From the cell containing the given text, extract its center point as [X, Y] coordinate. 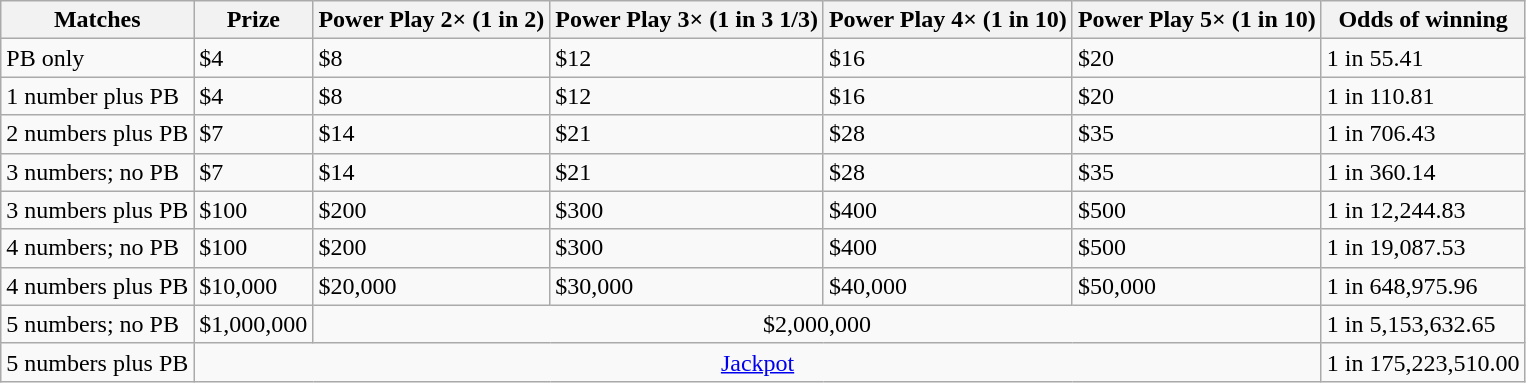
Matches [98, 20]
Jackpot [758, 362]
1 number plus PB [98, 96]
4 numbers plus PB [98, 286]
1 in 648,975.96 [1423, 286]
Power Play 2× (1 in 2) [432, 20]
$30,000 [687, 286]
1 in 5,153,632.65 [1423, 324]
$2,000,000 [817, 324]
3 numbers plus PB [98, 210]
1 in 110.81 [1423, 96]
1 in 360.14 [1423, 172]
$10,000 [254, 286]
Power Play 3× (1 in 3 1/3) [687, 20]
1 in 55.41 [1423, 58]
2 numbers plus PB [98, 134]
$20,000 [432, 286]
Power Play 5× (1 in 10) [1196, 20]
4 numbers; no PB [98, 248]
5 numbers; no PB [98, 324]
1 in 706.43 [1423, 134]
$1,000,000 [254, 324]
Prize [254, 20]
1 in 19,087.53 [1423, 248]
PB only [98, 58]
$50,000 [1196, 286]
Odds of winning [1423, 20]
5 numbers plus PB [98, 362]
1 in 175,223,510.00 [1423, 362]
$40,000 [948, 286]
1 in 12,244.83 [1423, 210]
Power Play 4× (1 in 10) [948, 20]
3 numbers; no PB [98, 172]
